From the cell containing the given text, extract its center point as (x, y) coordinate. 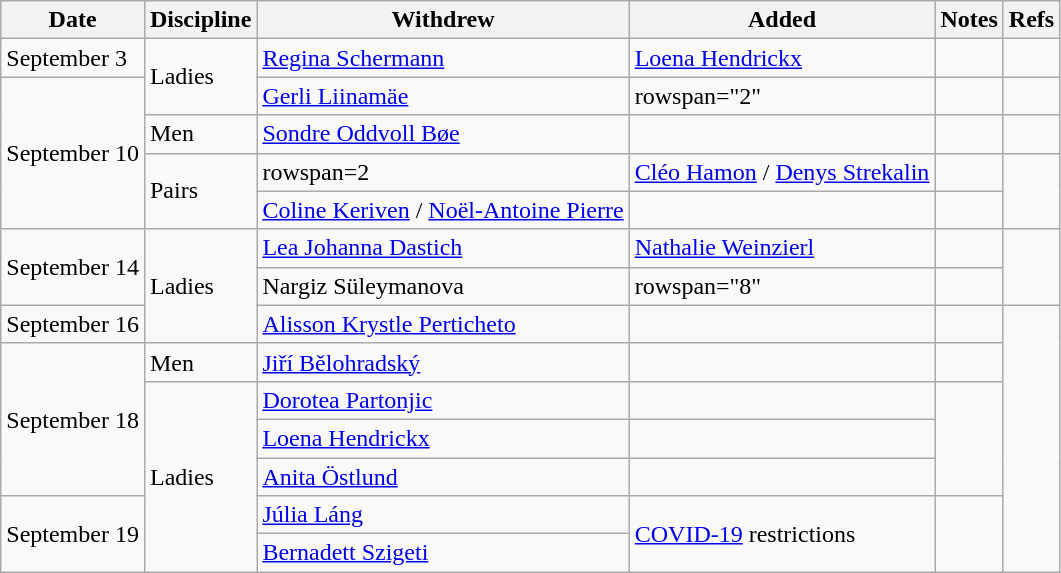
September 16 (73, 324)
September 3 (73, 58)
September 14 (73, 267)
Jiří Bělohradský (443, 362)
Alisson Krystle Perticheto (443, 324)
Gerli Liinamäe (443, 96)
rowspan=2 (443, 172)
Nargiz Süleymanova (443, 286)
Anita Östlund (443, 477)
Coline Keriven / Noël-Antoine Pierre (443, 210)
Refs (1031, 20)
Added (782, 20)
Bernadett Szigeti (443, 553)
Cléo Hamon / Denys Strekalin (782, 172)
rowspan="2" (782, 96)
Notes (969, 20)
Dorotea Partonjic (443, 400)
Sondre Oddvoll Bøe (443, 134)
September 19 (73, 534)
September 18 (73, 419)
Júlia Láng (443, 515)
Withdrew (443, 20)
rowspan="8" (782, 286)
September 10 (73, 153)
Regina Schermann (443, 58)
Discipline (200, 20)
Lea Johanna Dastich (443, 248)
Pairs (200, 191)
COVID-19 restrictions (782, 534)
Nathalie Weinzierl (782, 248)
Date (73, 20)
